Detect which cell encompasses the target text, then output its [x, y] center coordinate. 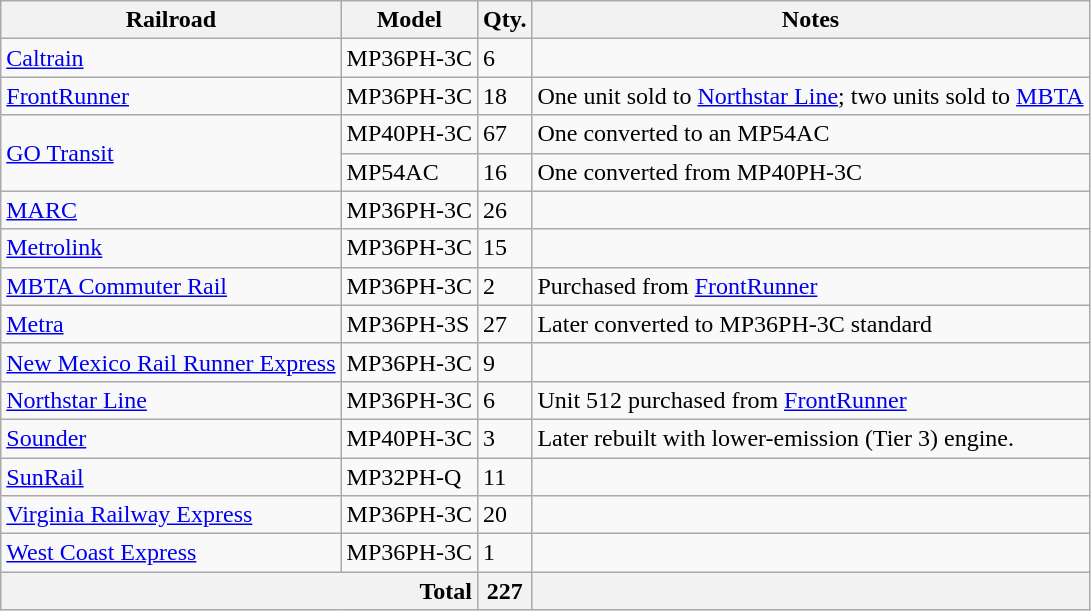
Notes [810, 20]
15 [505, 248]
Qty. [505, 20]
GO Transit [171, 153]
SunRail [171, 477]
1 [505, 553]
Unit 512 purchased from FrontRunner [810, 400]
Caltrain [171, 58]
MP36PH-3S [409, 324]
Railroad [171, 20]
Metrolink [171, 248]
Sounder [171, 438]
MARC [171, 210]
3 [505, 438]
One converted from MP40PH-3C [810, 172]
West Coast Express [171, 553]
Later rebuilt with lower-emission (Tier 3) engine. [810, 438]
MP32PH-Q [409, 477]
227 [505, 591]
Northstar Line [171, 400]
11 [505, 477]
18 [505, 96]
2 [505, 286]
Virginia Railway Express [171, 515]
New Mexico Rail Runner Express [171, 362]
MP54AC [409, 172]
Metra [171, 324]
Total [240, 591]
MBTA Commuter Rail [171, 286]
27 [505, 324]
Later converted to MP36PH-3C standard [810, 324]
9 [505, 362]
20 [505, 515]
Model [409, 20]
Purchased from FrontRunner [810, 286]
One unit sold to Northstar Line; two units sold to MBTA [810, 96]
FrontRunner [171, 96]
One converted to an MP54AC [810, 134]
67 [505, 134]
26 [505, 210]
16 [505, 172]
